Find where the given text appears and provide that cell's center as (X, Y) coordinate. 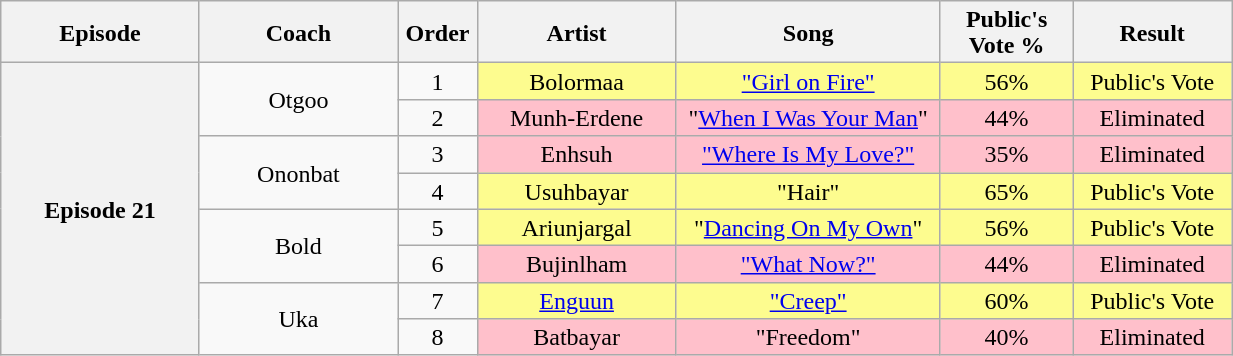
"Freedom" (808, 338)
2 (438, 118)
65% (1006, 190)
Result (1152, 32)
1 (438, 82)
3 (438, 154)
Episode (100, 32)
"Girl on Fire" (808, 82)
5 (438, 228)
6 (438, 264)
Uka (298, 318)
4 (438, 190)
"Dancing On My Own" (808, 228)
"When I Was Your Man" (808, 118)
60% (1006, 300)
Otgoo (298, 100)
Public's Vote % (1006, 32)
Bolormaa (576, 82)
"What Now?" (808, 264)
"Creep" (808, 300)
Usuhbayar (576, 190)
35% (1006, 154)
Coach (298, 32)
Ononbat (298, 172)
8 (438, 338)
7 (438, 300)
Enguun (576, 300)
40% (1006, 338)
Artist (576, 32)
Bujinlham (576, 264)
"Hair" (808, 190)
Bold (298, 246)
"Where Is My Love?" (808, 154)
Enhsuh (576, 154)
Batbayar (576, 338)
Episode 21 (100, 209)
Song (808, 32)
Munh-Erdene (576, 118)
Ariunjargal (576, 228)
Order (438, 32)
